Pinpoint the cell where the given text exists, returning its (x, y) midpoint coordinate. 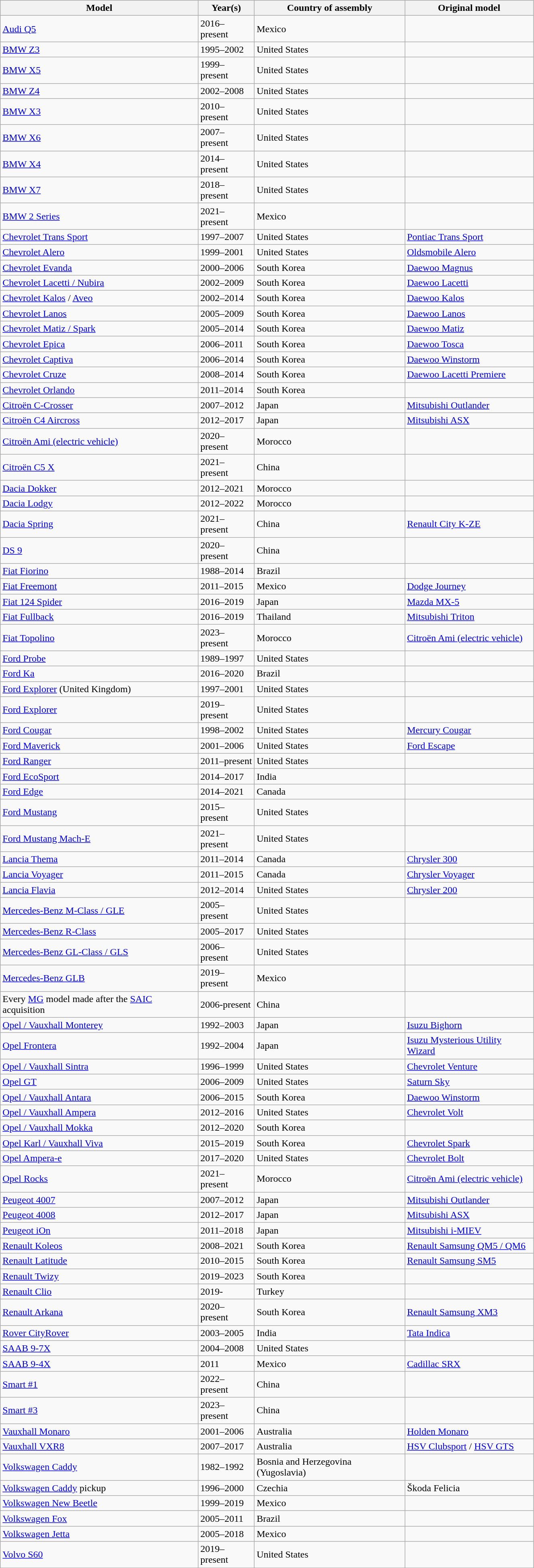
Fiat 124 Spider (99, 602)
2002–2014 (226, 298)
Chevrolet Evanda (99, 267)
Chevrolet Lanos (99, 314)
2003–2005 (226, 1333)
1992–2003 (226, 1025)
Opel Rocks (99, 1179)
2005–2017 (226, 931)
BMW X4 (99, 164)
Mercedes-Benz GL-Class / GLS (99, 952)
Chrysler Voyager (469, 875)
Volkswagen Caddy (99, 1467)
2017–2020 (226, 1158)
BMW X5 (99, 70)
Saturn Sky (469, 1082)
Lancia Voyager (99, 875)
Ford Ka (99, 674)
2006–2009 (226, 1082)
Chrysler 200 (469, 890)
Daewoo Magnus (469, 267)
2006–2011 (226, 344)
BMW 2 Series (99, 216)
Renault Arkana (99, 1312)
2007–2017 (226, 1447)
Chevrolet Epica (99, 344)
Every MG model made after the SAIC acquisition (99, 1004)
2006-present (226, 1004)
Mercedes-Benz GLB (99, 978)
2008–2021 (226, 1246)
Daewoo Lacetti (469, 283)
DS 9 (99, 550)
BMW X6 (99, 137)
Ford Explorer (99, 710)
Ford Explorer (United Kingdom) (99, 689)
Year(s) (226, 8)
Mazda MX-5 (469, 602)
Audi Q5 (99, 29)
Thailand (330, 617)
Ford Edge (99, 791)
2004–2008 (226, 1348)
Chevrolet Kalos / Aveo (99, 298)
Opel Ampera-e (99, 1158)
Renault Samsung XM3 (469, 1312)
1988–2014 (226, 571)
Volkswagen Caddy pickup (99, 1488)
2014–2021 (226, 791)
BMW Z3 (99, 49)
1982–1992 (226, 1467)
Rover CityRover (99, 1333)
Chrysler 300 (469, 859)
Peugeot 4007 (99, 1200)
2005–2009 (226, 314)
2015–2019 (226, 1143)
2012–2014 (226, 890)
2012–2022 (226, 503)
1996–2000 (226, 1488)
Chevrolet Bolt (469, 1158)
Pontiac Trans Sport (469, 237)
SAAB 9-4X (99, 1363)
Ford Maverick (99, 746)
Škoda Felicia (469, 1488)
Volkswagen Jetta (99, 1534)
Vauxhall VXR8 (99, 1447)
2005–2018 (226, 1534)
Fiat Freemont (99, 586)
Renault Twizy (99, 1276)
2005–2014 (226, 329)
1999–present (226, 70)
Chevrolet Spark (469, 1143)
Opel Karl / Vauxhall Viva (99, 1143)
Citroën C5 X (99, 467)
2010–present (226, 112)
Renault Koleos (99, 1246)
Chevrolet Trans Sport (99, 237)
2011 (226, 1363)
Dodge Journey (469, 586)
Renault Samsung QM5 / QM6 (469, 1246)
1997–2001 (226, 689)
Opel / Vauxhall Antara (99, 1097)
1997–2007 (226, 237)
Mercedes-Benz R-Class (99, 931)
Daewoo Kalos (469, 298)
Daewoo Tosca (469, 344)
2014–present (226, 164)
Daewoo Lanos (469, 314)
Opel / Vauxhall Sintra (99, 1066)
Citroën C4 Aircross (99, 420)
Daewoo Lacetti Premiere (469, 375)
2005–2011 (226, 1519)
Renault Clio (99, 1291)
1999–2019 (226, 1503)
Isuzu Bighorn (469, 1025)
Volkswagen New Beetle (99, 1503)
2012–2016 (226, 1112)
Ford Probe (99, 658)
Ford Mustang Mach-E (99, 838)
Fiat Fullback (99, 617)
Country of assembly (330, 8)
Isuzu Mysterious Utility Wizard (469, 1046)
2011–2018 (226, 1230)
Renault Samsung SM5 (469, 1261)
Czechia (330, 1488)
2012–2020 (226, 1127)
2008–2014 (226, 375)
Chevrolet Orlando (99, 390)
1996–1999 (226, 1066)
2022–present (226, 1384)
Fiat Topolino (99, 637)
Opel GT (99, 1082)
Ford Cougar (99, 730)
Chevrolet Volt (469, 1112)
HSV Clubsport / HSV GTS (469, 1447)
Peugeot iOn (99, 1230)
Volvo S60 (99, 1555)
2002–2008 (226, 91)
Chevrolet Lacetti / Nubira (99, 283)
Renault City K-ZE (469, 524)
Dacia Spring (99, 524)
Dacia Dokker (99, 488)
Lancia Flavia (99, 890)
2010–2015 (226, 1261)
2014–2017 (226, 776)
1998–2002 (226, 730)
2012–2021 (226, 488)
2016–present (226, 29)
Model (99, 8)
BMW X7 (99, 190)
Renault Latitude (99, 1261)
Smart #1 (99, 1384)
Mercedes-Benz M-Class / GLE (99, 911)
2006–2015 (226, 1097)
2005–present (226, 911)
Tata Indica (469, 1333)
1995–2002 (226, 49)
Lancia Thema (99, 859)
Ford EcoSport (99, 776)
Opel / Vauxhall Monterey (99, 1025)
2015–present (226, 812)
Mitsubishi i-MIEV (469, 1230)
Ford Ranger (99, 761)
2006–present (226, 952)
Ford Escape (469, 746)
Opel Frontera (99, 1046)
Cadillac SRX (469, 1363)
Vauxhall Monaro (99, 1431)
Peugeot 4008 (99, 1215)
Bosnia and Herzegovina (Yugoslavia) (330, 1467)
Original model (469, 8)
2016–2020 (226, 674)
Chevrolet Captiva (99, 359)
2006–2014 (226, 359)
Mitsubishi Triton (469, 617)
Mercury Cougar (469, 730)
Citroën C-Crosser (99, 405)
Opel / Vauxhall Mokka (99, 1127)
2002–2009 (226, 283)
Daewoo Matiz (469, 329)
SAAB 9-7X (99, 1348)
Chevrolet Cruze (99, 375)
Smart #3 (99, 1410)
Opel / Vauxhall Ampera (99, 1112)
Chevrolet Alero (99, 252)
2007–present (226, 137)
1989–1997 (226, 658)
2000–2006 (226, 267)
Oldsmobile Alero (469, 252)
1999–2001 (226, 252)
Dacia Lodgy (99, 503)
Fiat Fiorino (99, 571)
Chevrolet Matiz / Spark (99, 329)
2018–present (226, 190)
1992–2004 (226, 1046)
2019–2023 (226, 1276)
2011–present (226, 761)
BMW Z4 (99, 91)
Volkswagen Fox (99, 1519)
Chevrolet Venture (469, 1066)
Holden Monaro (469, 1431)
Turkey (330, 1291)
BMW X3 (99, 112)
Ford Mustang (99, 812)
2019- (226, 1291)
